Output the [X, Y] coordinate of the center of the cell containing the given text.  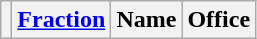
Name [146, 20]
Office [219, 20]
Fraction [62, 20]
